From the cell containing the given text, extract its center point as (x, y) coordinate. 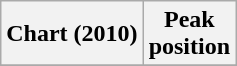
Peakposition (189, 34)
Chart (2010) (72, 34)
